For the text-containing cell, return its midpoint in [X, Y] coordinate format. 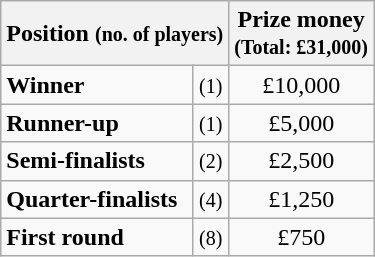
£5,000 [302, 123]
£1,250 [302, 199]
First round [97, 237]
Winner [97, 85]
Runner-up [97, 123]
£2,500 [302, 161]
(2) [211, 161]
(8) [211, 237]
Position (no. of players) [115, 34]
Prize money(Total: £31,000) [302, 34]
£10,000 [302, 85]
Quarter-finalists [97, 199]
(4) [211, 199]
£750 [302, 237]
Semi-finalists [97, 161]
